Detect which cell encompasses the target text, then output its (X, Y) center coordinate. 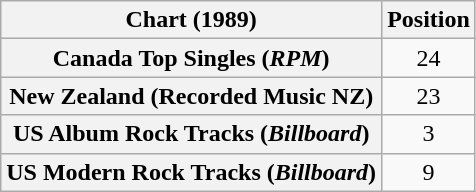
New Zealand (Recorded Music NZ) (192, 96)
US Album Rock Tracks (Billboard) (192, 134)
Position (429, 20)
24 (429, 58)
3 (429, 134)
Chart (1989) (192, 20)
9 (429, 172)
US Modern Rock Tracks (Billboard) (192, 172)
Canada Top Singles (RPM) (192, 58)
23 (429, 96)
